Identify which cell holds the provided text, then report its [x, y] central coordinate. 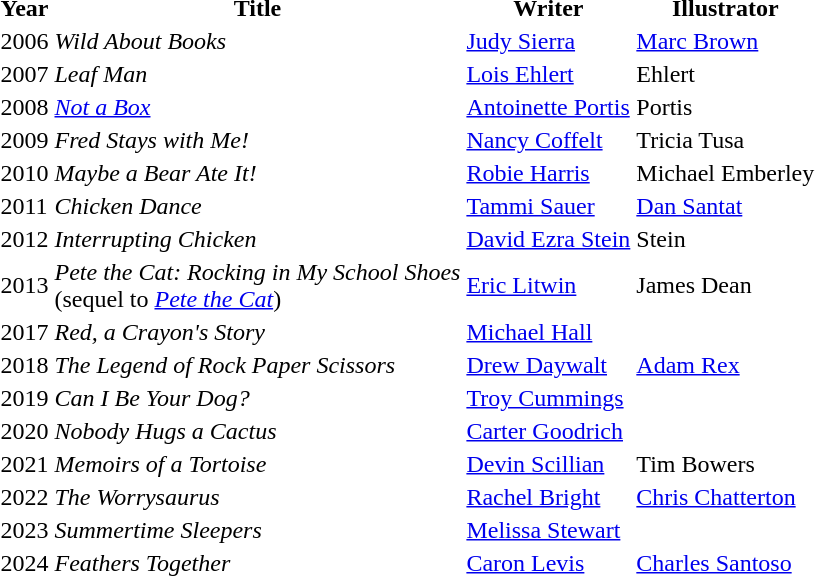
Nancy Coffelt [548, 140]
Not a Box [258, 107]
Chicken Dance [258, 206]
Rachel Bright [548, 497]
Fred Stays with Me! [258, 140]
Maybe a Bear Ate It! [258, 173]
Carter Goodrich [548, 431]
Interrupting Chicken [258, 239]
The Worrysaurus [258, 497]
Melissa Stewart [548, 530]
Tammi Sauer [548, 206]
Eric Litwin [548, 286]
Nobody Hugs a Cactus [258, 431]
Pete the Cat: Rocking in My School Shoes (sequel to Pete the Cat) [258, 286]
Leaf Man [258, 74]
Summertime Sleepers [258, 530]
Can I Be Your Dog? [258, 398]
Wild About Books [258, 41]
Troy Cummings [548, 398]
The Legend of Rock Paper Scissors [258, 365]
Devin Scillian [548, 464]
Judy Sierra [548, 41]
David Ezra Stein [548, 239]
Red, a Crayon's Story [258, 332]
Lois Ehlert [548, 74]
Drew Daywalt [548, 365]
Memoirs of a Tortoise [258, 464]
Robie Harris [548, 173]
Michael Hall [548, 332]
Antoinette Portis [548, 107]
